Find where the given text appears and provide that cell's center as [x, y] coordinate. 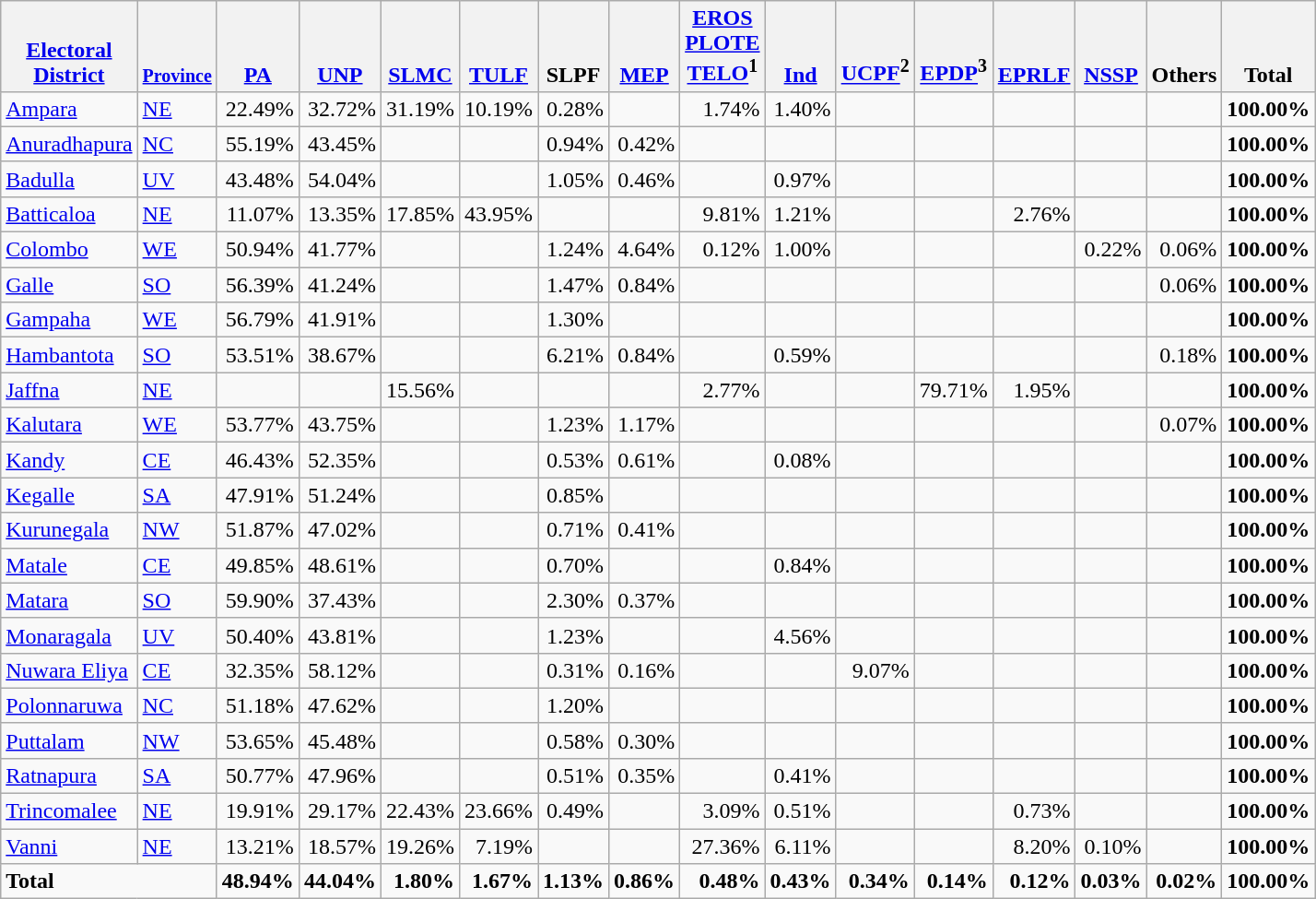
53.65% [258, 740]
19.91% [258, 811]
0.59% [800, 355]
59.90% [258, 600]
43.75% [339, 425]
47.62% [339, 705]
0.37% [645, 600]
47.91% [258, 495]
45.48% [339, 740]
Badulla [69, 179]
41.77% [339, 250]
Ratnapura [69, 775]
0.71% [573, 530]
38.67% [339, 355]
0.08% [800, 460]
58.12% [339, 670]
15.56% [420, 390]
0.94% [573, 144]
44.04% [339, 881]
19.26% [420, 846]
32.35% [258, 670]
0.14% [953, 881]
1.17% [645, 425]
PA [258, 46]
7.19% [498, 846]
Galle [69, 285]
53.51% [258, 355]
43.45% [339, 144]
EPRLF [1034, 46]
50.94% [258, 250]
Ind [800, 46]
11.07% [258, 214]
0.02% [1184, 881]
51.18% [258, 705]
1.24% [573, 250]
1.40% [800, 109]
43.95% [498, 214]
32.72% [339, 109]
49.85% [258, 565]
0.18% [1184, 355]
SLMC [420, 46]
0.61% [645, 460]
23.66% [498, 811]
Kurunegala [69, 530]
41.91% [339, 320]
0.46% [645, 179]
43.48% [258, 179]
50.40% [258, 635]
UNP [339, 46]
51.87% [258, 530]
79.71% [953, 390]
0.86% [645, 881]
Nuwara Eliya [69, 670]
1.30% [573, 320]
41.24% [339, 285]
0.16% [645, 670]
50.77% [258, 775]
22.49% [258, 109]
31.19% [420, 109]
0.97% [800, 179]
46.43% [258, 460]
9.07% [875, 670]
Batticaloa [69, 214]
56.79% [258, 320]
0.03% [1111, 881]
13.35% [339, 214]
0.34% [875, 881]
47.02% [339, 530]
54.04% [339, 179]
13.21% [258, 846]
Matara [69, 600]
Ampara [69, 109]
Monaragala [69, 635]
0.53% [573, 460]
ElectoralDistrict [69, 46]
Trincomalee [69, 811]
9.81% [723, 214]
1.95% [1034, 390]
NSSP [1111, 46]
0.70% [573, 565]
2.76% [1034, 214]
Kegalle [69, 495]
0.58% [573, 740]
0.10% [1111, 846]
52.35% [339, 460]
Jaffna [69, 390]
Province [177, 46]
Vanni [69, 846]
Puttalam [69, 740]
Polonnaruwa [69, 705]
6.21% [573, 355]
2.77% [723, 390]
4.64% [645, 250]
0.85% [573, 495]
1.67% [498, 881]
6.11% [800, 846]
EROSPLOTETELO1 [723, 46]
0.43% [800, 881]
UCPF2 [875, 46]
0.07% [1184, 425]
0.28% [573, 109]
10.19% [498, 109]
37.43% [339, 600]
Gampaha [69, 320]
0.22% [1111, 250]
29.17% [339, 811]
56.39% [258, 285]
1.47% [573, 285]
1.80% [420, 881]
Kalutara [69, 425]
1.00% [800, 250]
SLPF [573, 46]
53.77% [258, 425]
3.09% [723, 811]
1.74% [723, 109]
55.19% [258, 144]
Colombo [69, 250]
18.57% [339, 846]
Others [1184, 46]
8.20% [1034, 846]
48.61% [339, 565]
22.43% [420, 811]
17.85% [420, 214]
0.31% [573, 670]
1.13% [573, 881]
Hambantota [69, 355]
0.73% [1034, 811]
MEP [645, 46]
1.20% [573, 705]
0.42% [645, 144]
2.30% [573, 600]
0.49% [573, 811]
Kandy [69, 460]
0.30% [645, 740]
0.35% [645, 775]
0.48% [723, 881]
51.24% [339, 495]
43.81% [339, 635]
1.05% [573, 179]
47.96% [339, 775]
27.36% [723, 846]
TULF [498, 46]
Anuradhapura [69, 144]
1.21% [800, 214]
EPDP3 [953, 46]
4.56% [800, 635]
Matale [69, 565]
48.94% [258, 881]
